From the cell containing the given text, extract its center point as (X, Y) coordinate. 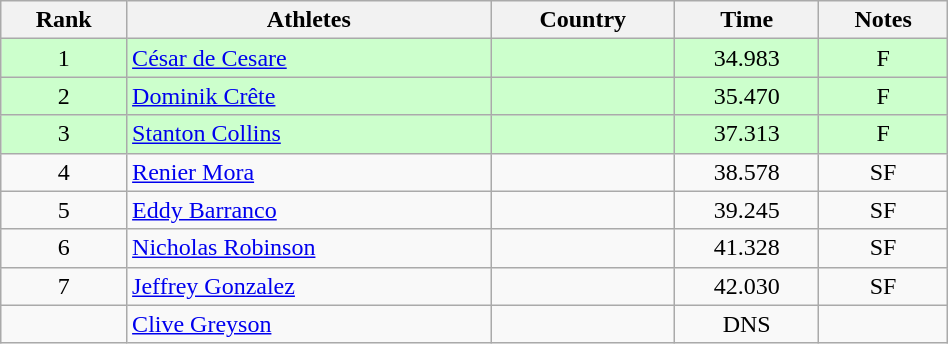
38.578 (746, 172)
Nicholas Robinson (310, 248)
Stanton Collins (310, 134)
4 (64, 172)
7 (64, 286)
39.245 (746, 210)
1 (64, 58)
Renier Mora (310, 172)
35.470 (746, 96)
2 (64, 96)
Clive Greyson (310, 324)
Jeffrey Gonzalez (310, 286)
3 (64, 134)
DNS (746, 324)
Notes (883, 20)
Athletes (310, 20)
41.328 (746, 248)
34.983 (746, 58)
Country (582, 20)
5 (64, 210)
6 (64, 248)
Rank (64, 20)
Dominik Crête (310, 96)
37.313 (746, 134)
42.030 (746, 286)
César de Cesare (310, 58)
Time (746, 20)
Eddy Barranco (310, 210)
